From the cell containing the given text, extract its center point as (X, Y) coordinate. 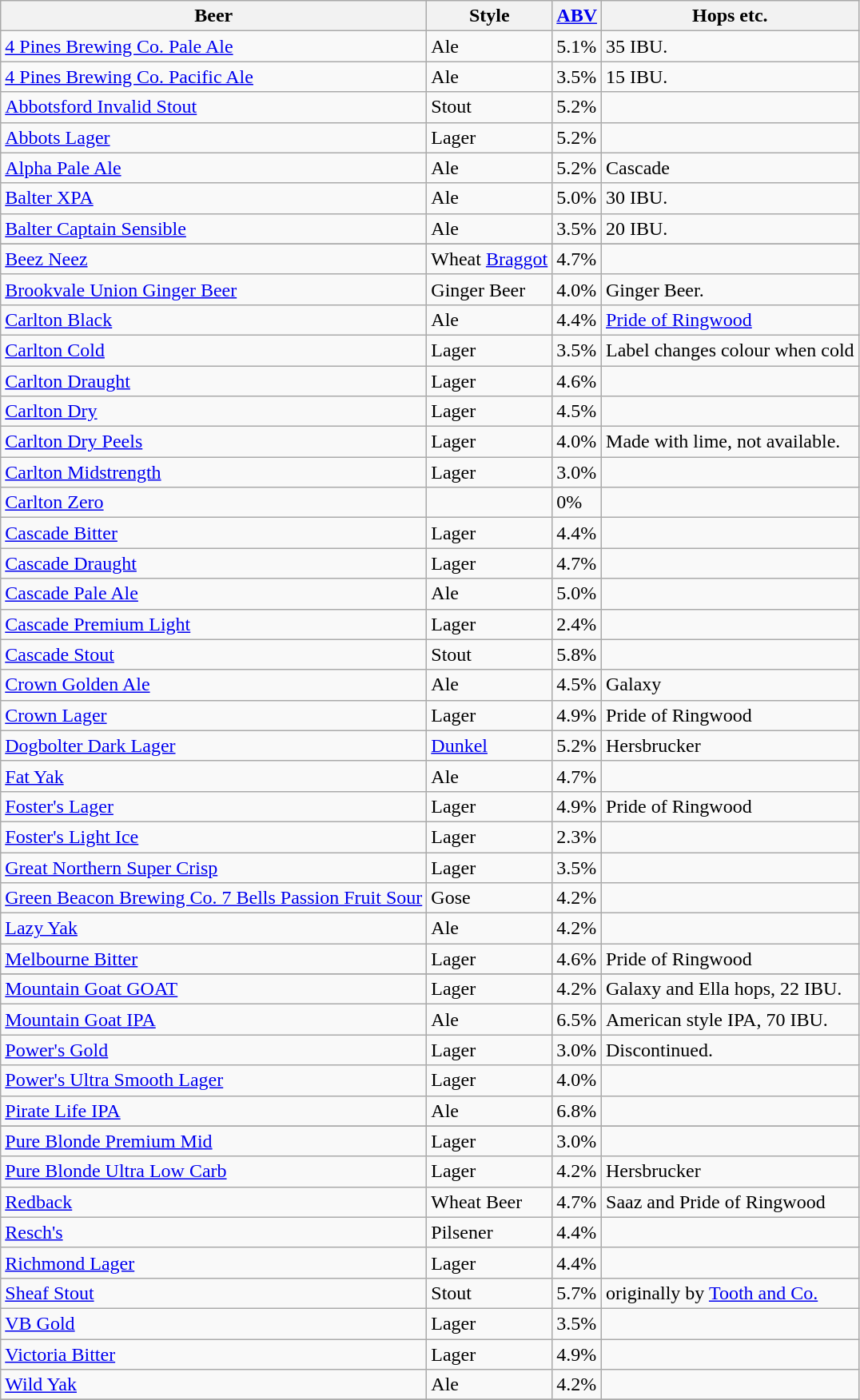
Power's Gold (214, 1050)
Pure Blonde Ultra Low Carb (214, 1171)
Victoria Bitter (214, 1354)
20 IBU. (731, 229)
Crown Golden Ale (214, 685)
Resch's (214, 1232)
Cascade Bitter (214, 533)
Wheat Braggot (489, 259)
Cascade Pale Ale (214, 594)
Cascade Premium Light (214, 624)
Redback (214, 1202)
Beer (214, 16)
Beez Neez (214, 259)
Made with lime, not available. (731, 442)
Sheaf Stout (214, 1293)
Wild Yak (214, 1385)
Abbots Lager (214, 137)
15 IBU. (731, 77)
35 IBU. (731, 46)
Carlton Black (214, 320)
4 Pines Brewing Co. Pacific Ale (214, 77)
originally by Tooth and Co. (731, 1293)
30 IBU. (731, 198)
Ginger Beer. (731, 289)
Carlton Dry Peels (214, 442)
Carlton Midstrength (214, 472)
2.4% (577, 624)
Carlton Dry (214, 412)
Galaxy and Ella hops, 22 IBU. (731, 989)
Discontinued. (731, 1050)
Balter Captain Sensible (214, 229)
Melbourne Bitter (214, 959)
6.5% (577, 1020)
VB Gold (214, 1323)
Mountain Goat GOAT (214, 989)
5.1% (577, 46)
5.7% (577, 1293)
Style (489, 16)
Fat Yak (214, 776)
Power's Ultra Smooth Lager (214, 1080)
Pure Blonde Premium Mid (214, 1141)
6.8% (577, 1111)
Crown Lager (214, 715)
Cascade Stout (214, 654)
Foster's Lager (214, 806)
2.3% (577, 837)
Mountain Goat IPA (214, 1020)
Galaxy (731, 685)
Dunkel (489, 746)
Ginger Beer (489, 289)
Brookvale Union Ginger Beer (214, 289)
5.8% (577, 654)
Cascade (731, 168)
Carlton Cold (214, 350)
Saaz and Pride of Ringwood (731, 1202)
Richmond Lager (214, 1263)
Carlton Draught (214, 381)
Dogbolter Dark Lager (214, 746)
Label changes colour when cold (731, 350)
0% (577, 503)
Pirate Life IPA (214, 1111)
Great Northern Super Crisp (214, 867)
Lazy Yak (214, 929)
Balter XPA (214, 198)
Green Beacon Brewing Co. 7 Bells Passion Fruit Sour (214, 898)
4 Pines Brewing Co. Pale Ale (214, 46)
Gose (489, 898)
Carlton Zero (214, 503)
Cascade Draught (214, 563)
ABV (577, 16)
Wheat Beer (489, 1202)
American style IPA, 70 IBU. (731, 1020)
Hops etc. (731, 16)
Pilsener (489, 1232)
Alpha Pale Ale (214, 168)
Foster's Light Ice (214, 837)
Abbotsford Invalid Stout (214, 107)
